Identify which cell holds the provided text, then report its (X, Y) central coordinate. 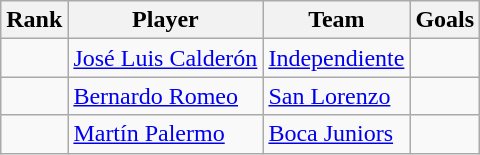
Player (166, 20)
Boca Juniors (336, 134)
San Lorenzo (336, 96)
Rank (34, 20)
Independiente (336, 58)
Martín Palermo (166, 134)
Team (336, 20)
Goals (445, 20)
José Luis Calderón (166, 58)
Bernardo Romeo (166, 96)
